Return the [X, Y] coordinate for the center point of the cell that contains the specified text.  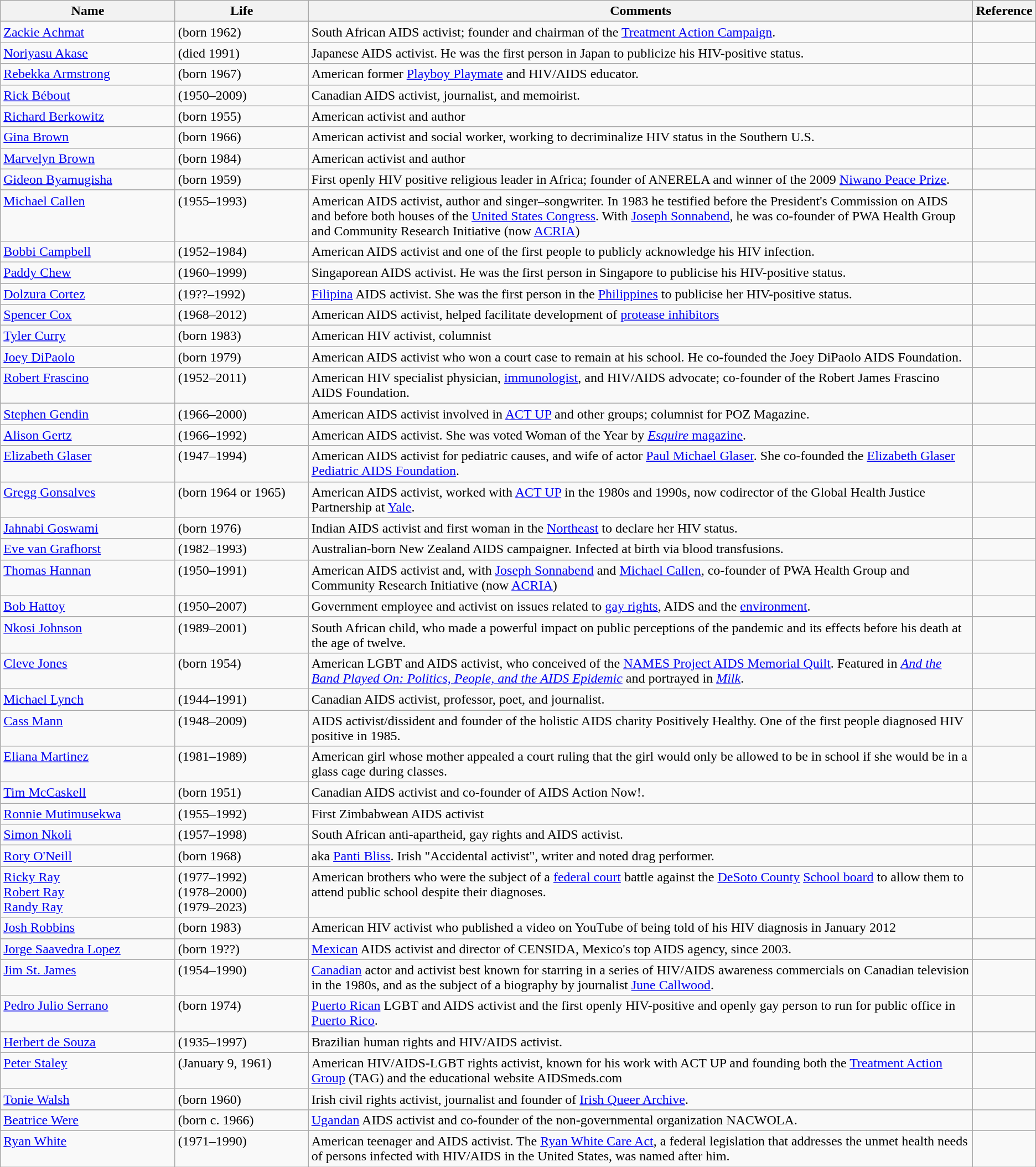
South African child, who made a powerful impact on public perceptions of the pandemic and its effects before his death at the age of twelve. [641, 634]
(1952–2011) [241, 385]
Canadian AIDS activist and co-founder of AIDS Action Now!. [641, 793]
Singaporean AIDS activist. He was the first person in Singapore to publicise his HIV-positive status. [641, 272]
(1981–1989) [241, 764]
Robert Frascino [88, 385]
(1966–1992) [241, 435]
Michael Callen [88, 215]
Comments [641, 11]
(1950–2007) [241, 606]
Bob Hattoy [88, 606]
First Zimbabwean AIDS activist [641, 814]
Nkosi Johnson [88, 634]
Paddy Chew [88, 272]
(born 1967) [241, 74]
(born 1964 or 1965) [241, 499]
(1968–2012) [241, 315]
(1947–1994) [241, 464]
Rebekka Armstrong [88, 74]
Richard Berkowitz [88, 116]
(born 1974) [241, 1013]
(1944–1991) [241, 699]
Joey DiPaolo [88, 357]
(born 1966) [241, 137]
(born 1955) [241, 116]
Canadian AIDS activist, journalist, and memoirist. [641, 95]
American AIDS activist who won a court case to remain at his school. He co-founded the Joey DiPaolo AIDS Foundation. [641, 357]
American AIDS activist involved in ACT UP and other groups; columnist for POZ Magazine. [641, 414]
(born 1962) [241, 32]
(1955–1993) [241, 215]
Cleve Jones [88, 671]
American HIV specialist physician, immunologist, and HIV/AIDS advocate; co-founder of the Robert James Frascino AIDS Foundation. [641, 385]
Eve van Grafhorst [88, 549]
Pedro Julio Serrano [88, 1013]
Ricky Ray Robert Ray Randy Ray [88, 892]
(born 19??) [241, 949]
Simon Nkoli [88, 835]
(January 9, 1961) [241, 1071]
(born 1968) [241, 856]
Bobbi Campbell [88, 251]
American former Playboy Playmate and HIV/AIDS educator. [641, 74]
(1977–1992) (1978–2000) (1979–2023) [241, 892]
Puerto Rican LGBT and AIDS activist and the first openly HIV-positive and openly gay person to run for public office in Puerto Rico. [641, 1013]
American AIDS activist and, with Joseph Sonnabend and Michael Callen, co-founder of PWA Health Group and Community Research Initiative (now ACRIA) [641, 578]
Thomas Hannan [88, 578]
Spencer Cox [88, 315]
American activist and social worker, working to decriminalize HIV status in the Southern U.S. [641, 137]
(born c. 1966) [241, 1120]
Japanese AIDS activist. He was the first person in Japan to publicize his HIV-positive status. [641, 53]
Tim McCaskell [88, 793]
Josh Robbins [88, 928]
Tonie Walsh [88, 1099]
American AIDS activist, helped facilitate development of protease inhibitors [641, 315]
(1966–2000) [241, 414]
Mexican AIDS activist and director of CENSIDA, Mexico's top AIDS agency, since 2003. [641, 949]
(19??–1992) [241, 294]
(born 1976) [241, 528]
Canadian AIDS activist, professor, poet, and journalist. [641, 699]
South African anti-apartheid, gay rights and AIDS activist. [641, 835]
AIDS activist/dissident and founder of the holistic AIDS charity Positively Healthy. One of the first people diagnosed HIV positive in 1985. [641, 727]
Jorge Saavedra Lopez [88, 949]
Australian-born New Zealand AIDS campaigner. Infected at birth via blood transfusions. [641, 549]
(1971–1990) [241, 1148]
Gina Brown [88, 137]
Rory O'Neill [88, 856]
(died 1991) [241, 53]
(born 1979) [241, 357]
aka Panti Bliss. Irish "Accidental activist", writer and noted drag performer. [641, 856]
(born 1984) [241, 158]
American AIDS activist for pediatric causes, and wife of actor Paul Michael Glaser. She co-founded the Elizabeth Glaser Pediatric AIDS Foundation. [641, 464]
Eliana Martinez [88, 764]
Rick Bébout [88, 95]
Tyler Curry [88, 336]
Gideon Byamugisha [88, 179]
South African AIDS activist; founder and chairman of the Treatment Action Campaign. [641, 32]
(1957–1998) [241, 835]
Marvelyn Brown [88, 158]
First openly HIV positive religious leader in Africa; founder of ANERELA and winner of the 2009 Niwano Peace Prize. [641, 179]
(1935–1997) [241, 1042]
(1982–1993) [241, 549]
Name [88, 11]
Gregg Gonsalves [88, 499]
Reference [1004, 11]
American AIDS activist, worked with ACT UP in the 1980s and 1990s, now codirector of the Global Health Justice Partnership at Yale. [641, 499]
Government employee and activist on issues related to gay rights, AIDS and the environment. [641, 606]
Stephen Gendin [88, 414]
Ugandan AIDS activist and co-founder of the non-governmental organization NACWOLA. [641, 1120]
Dolzura Cortez [88, 294]
Peter Staley [88, 1071]
Jim St. James [88, 978]
Alison Gertz [88, 435]
(born 1951) [241, 793]
Zackie Achmat [88, 32]
Beatrice Were [88, 1120]
Jahnabi Goswami [88, 528]
Ryan White [88, 1148]
American AIDS activist and one of the first people to publicly acknowledge his HIV infection. [641, 251]
(1950–2009) [241, 95]
Ronnie Mutimusekwa [88, 814]
(born 1954) [241, 671]
(1954–1990) [241, 978]
Michael Lynch [88, 699]
(born 1959) [241, 179]
(1948–2009) [241, 727]
American HIV activist, columnist [641, 336]
Noriyasu Akase [88, 53]
(1989–2001) [241, 634]
Herbert de Souza [88, 1042]
Brazilian human rights and HIV/AIDS activist. [641, 1042]
(1955–1992) [241, 814]
(1950–1991) [241, 578]
American AIDS activist. She was voted Woman of the Year by Esquire magazine. [641, 435]
Elizabeth Glaser [88, 464]
(1952–1984) [241, 251]
Indian AIDS activist and first woman in the Northeast to declare her HIV status. [641, 528]
Irish civil rights activist, journalist and founder of Irish Queer Archive. [641, 1099]
Cass Mann [88, 727]
Filipina AIDS activist. She was the first person in the Philippines to publicise her HIV-positive status. [641, 294]
(born 1960) [241, 1099]
Life [241, 11]
American HIV activist who published a video on YouTube of being told of his HIV diagnosis in January 2012 [641, 928]
(1960–1999) [241, 272]
